Pinpoint the cell where the given text exists, returning its [x, y] midpoint coordinate. 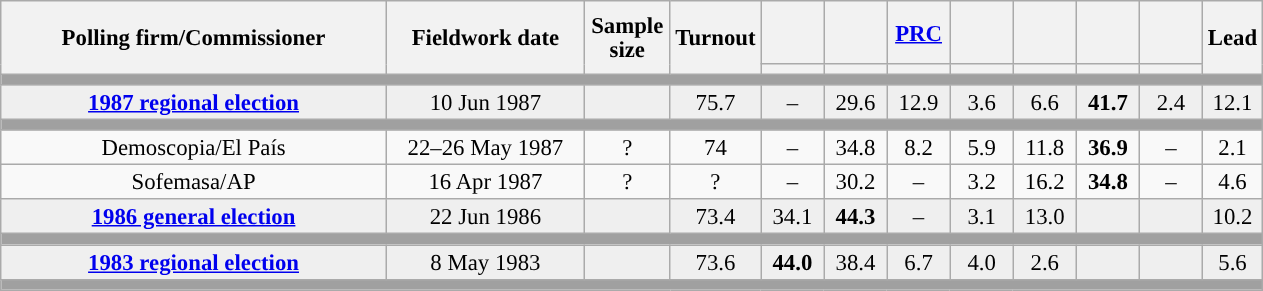
Sample size [627, 38]
74 [716, 148]
44.3 [856, 218]
44.0 [792, 262]
13.0 [1044, 218]
8.2 [918, 148]
Fieldwork date [485, 38]
30.2 [856, 182]
36.9 [1108, 148]
73.6 [716, 262]
34.1 [792, 218]
10.2 [1232, 218]
5.9 [982, 148]
10 Jun 1987 [485, 102]
2.1 [1232, 148]
3.2 [982, 182]
29.6 [856, 102]
12.9 [918, 102]
Sofemasa/AP [194, 182]
Turnout [716, 38]
11.8 [1044, 148]
16.2 [1044, 182]
4.6 [1232, 182]
16 Apr 1987 [485, 182]
12.1 [1232, 102]
5.6 [1232, 262]
1987 regional election [194, 102]
6.7 [918, 262]
Lead [1232, 38]
3.6 [982, 102]
2.6 [1044, 262]
1986 general election [194, 218]
8 May 1983 [485, 262]
PRC [918, 32]
3.1 [982, 218]
Demoscopia/El País [194, 148]
38.4 [856, 262]
6.6 [1044, 102]
22 Jun 1986 [485, 218]
22–26 May 1987 [485, 148]
73.4 [716, 218]
75.7 [716, 102]
Polling firm/Commissioner [194, 38]
41.7 [1108, 102]
1983 regional election [194, 262]
2.4 [1170, 102]
4.0 [982, 262]
